Return the [X, Y] coordinate for the center point of the cell that contains the specified text.  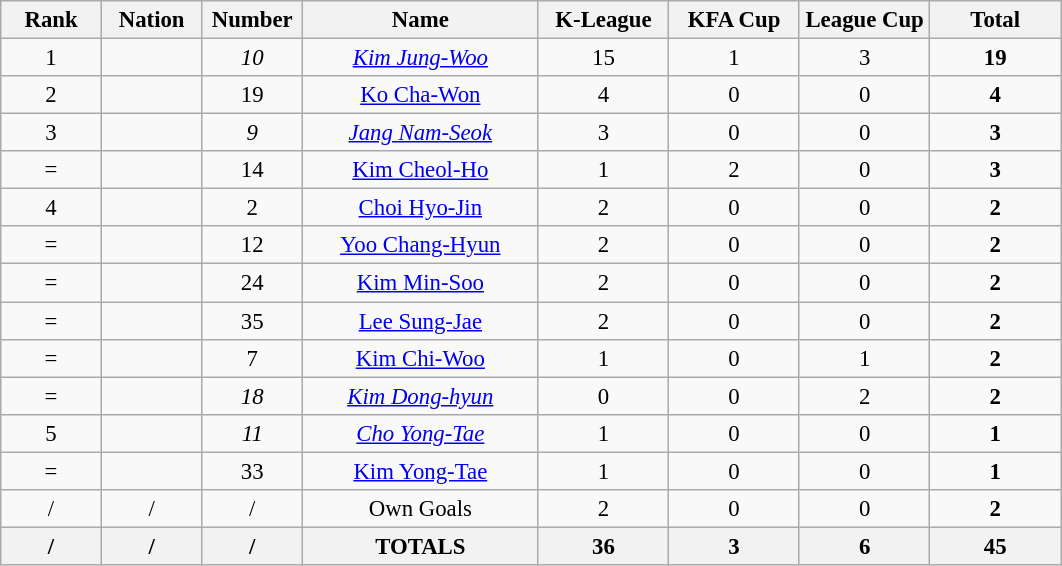
Total [996, 20]
6 [864, 546]
18 [252, 396]
League Cup [864, 20]
11 [252, 433]
Kim Yong-Tae [421, 471]
Ko Cha-Won [421, 95]
9 [252, 133]
Kim Chi-Woo [421, 358]
24 [252, 283]
45 [996, 546]
5 [52, 433]
Nation [152, 20]
35 [252, 321]
10 [252, 58]
Kim Jung-Woo [421, 58]
Kim Cheol-Ho [421, 170]
33 [252, 471]
14 [252, 170]
Yoo Chang-Hyun [421, 245]
Rank [52, 20]
Lee Sung-Jae [421, 321]
Cho Yong-Tae [421, 433]
36 [604, 546]
Choi Hyo-Jin [421, 208]
KFA Cup [734, 20]
12 [252, 245]
K-League [604, 20]
Name [421, 20]
7 [252, 358]
Kim Dong-hyun [421, 396]
TOTALS [421, 546]
Number [252, 20]
15 [604, 58]
Jang Nam-Seok [421, 133]
Own Goals [421, 509]
Kim Min-Soo [421, 283]
